Provide the (x, y) coordinate of the cell's center where the given text is located.  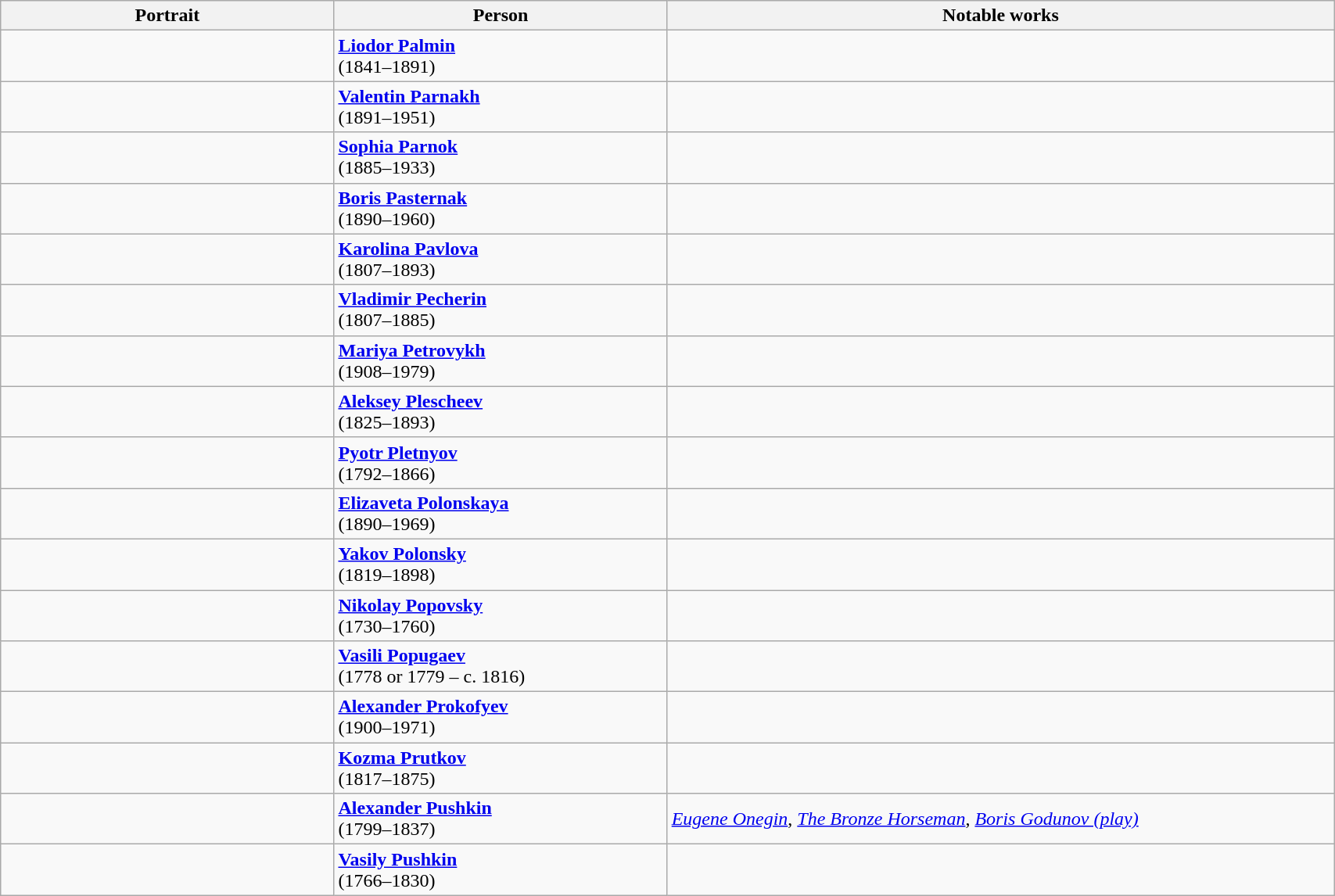
Portrait (167, 16)
Sophia Parnok (1885–1933) (501, 158)
Karolina Pavlova (1807–1893) (501, 260)
Aleksey Plescheev (1825–1893) (501, 411)
Vladimir Pecherin (1807–1885) (501, 310)
Eugene Onegin, The Bronze Horseman, Boris Godunov (play) (1000, 819)
Mariya Petrovykh (1908–1979) (501, 361)
Alexander Prokofyev (1900–1971) (501, 718)
Yakov Polonsky (1819–1898) (501, 564)
Person (501, 16)
Nikolay Popovsky (1730–1760) (501, 615)
Alexander Pushkin (1799–1837) (501, 819)
Vasili Popugaev (1778 or 1779 – c. 1816) (501, 666)
Elizaveta Polonskaya (1890–1969) (501, 513)
Pyotr Pletnyov (1792–1866) (501, 463)
Vasily Pushkin (1766–1830) (501, 869)
Notable works (1000, 16)
Kozma Prutkov (1817–1875) (501, 768)
Liodor Palmin (1841–1891) (501, 56)
Boris Pasternak (1890–1960) (501, 208)
Valentin Parnakh (1891–1951) (501, 106)
